Find where the given text appears and provide that cell's center as (x, y) coordinate. 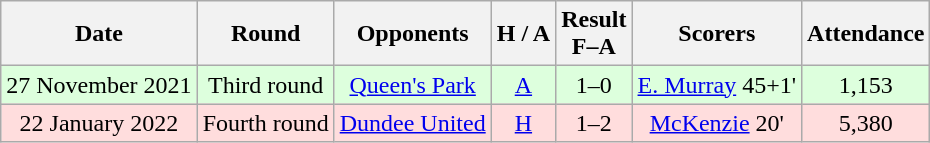
Round (266, 34)
Queen's Park (412, 85)
22 January 2022 (99, 123)
ResultF–A (594, 34)
Fourth round (266, 123)
1–2 (594, 123)
Opponents (412, 34)
A (523, 85)
Date (99, 34)
McKenzie 20' (717, 123)
Dundee United (412, 123)
Attendance (866, 34)
5,380 (866, 123)
27 November 2021 (99, 85)
H (523, 123)
1–0 (594, 85)
1,153 (866, 85)
H / A (523, 34)
E. Murray 45+1' (717, 85)
Scorers (717, 34)
Third round (266, 85)
